Pinpoint the cell where the given text exists, returning its [x, y] midpoint coordinate. 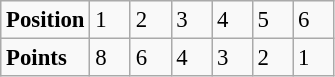
Position [46, 20]
Points [46, 58]
5 [272, 20]
8 [110, 58]
